Identify which cell holds the provided text, then report its (X, Y) central coordinate. 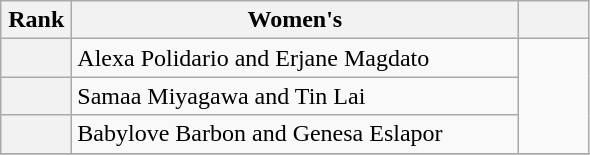
Samaa Miyagawa and Tin Lai (295, 96)
Babylove Barbon and Genesa Eslapor (295, 134)
Alexa Polidario and Erjane Magdato (295, 58)
Women's (295, 20)
Rank (36, 20)
